Identify which cell holds the provided text, then report its (x, y) central coordinate. 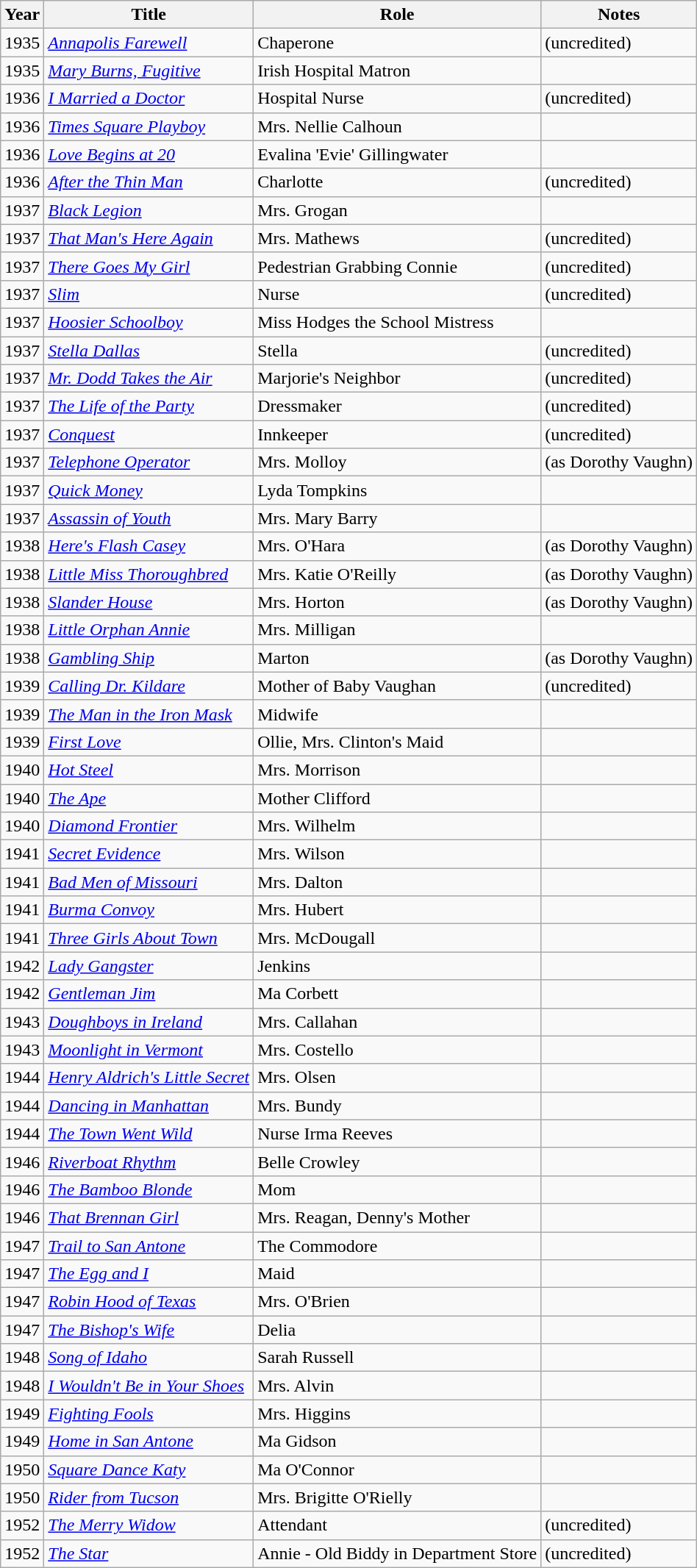
Mrs. O'Hara (397, 546)
Square Dance Katy (149, 1469)
Mrs. Dalton (397, 882)
Ma Corbett (397, 994)
The Star (149, 1553)
Nurse Irma Reeves (397, 1134)
Mrs. Grogan (397, 210)
Mother Clifford (397, 798)
Jenkins (397, 966)
Pedestrian Grabbing Connie (397, 266)
Trail to San Antone (149, 1246)
Mom (397, 1189)
Mrs. Costello (397, 1050)
Mrs. Katie O'Reilly (397, 574)
Stella (397, 351)
Mrs. Milligan (397, 630)
Annapolis Farewell (149, 43)
Marjorie's Neighbor (397, 379)
The Commodore (397, 1246)
Sarah Russell (397, 1358)
Maid (397, 1274)
Robin Hood of Texas (149, 1302)
Mother of Baby Vaughan (397, 686)
Lady Gangster (149, 966)
Mrs. Wilson (397, 854)
The Merry Widow (149, 1525)
After the Thin Man (149, 182)
Mrs. Hubert (397, 910)
Slim (149, 294)
Irish Hospital Matron (397, 71)
Mrs. Higgins (397, 1414)
Mrs. Callahan (397, 1022)
Mrs. Morrison (397, 770)
Assassin of Youth (149, 518)
The Life of the Party (149, 407)
I Wouldn't Be in Your Shoes (149, 1386)
Role (397, 15)
Mary Burns, Fugitive (149, 71)
Dancing in Manhattan (149, 1106)
Delia (397, 1330)
There Goes My Girl (149, 266)
Marton (397, 658)
Mrs. Molloy (397, 462)
Ollie, Mrs. Clinton's Maid (397, 742)
Ma O'Connor (397, 1469)
The Bishop's Wife (149, 1330)
Mrs. O'Brien (397, 1302)
Mr. Dodd Takes the Air (149, 379)
Little Miss Thoroughbred (149, 574)
Mrs. Mary Barry (397, 518)
Rider from Tucson (149, 1497)
That Brennan Girl (149, 1217)
Slander House (149, 602)
Hot Steel (149, 770)
Fighting Fools (149, 1414)
Notes (619, 15)
Henry Aldrich's Little Secret (149, 1078)
Hoosier Schoolboy (149, 322)
Annie - Old Biddy in Department Store (397, 1553)
Quick Money (149, 490)
The Ape (149, 798)
Love Begins at 20 (149, 154)
Moonlight in Vermont (149, 1050)
Mrs. Alvin (397, 1386)
Riverboat Rhythm (149, 1161)
Evalina 'Evie' Gillingwater (397, 154)
Lyda Tompkins (397, 490)
Mrs. Mathews (397, 238)
Miss Hodges the School Mistress (397, 322)
Mrs. Brigitte O'Rielly (397, 1497)
Diamond Frontier (149, 826)
Mrs. Olsen (397, 1078)
Year (22, 15)
Home in San Antone (149, 1442)
Conquest (149, 434)
Attendant (397, 1525)
Telephone Operator (149, 462)
Ma Gidson (397, 1442)
Midwife (397, 714)
Here's Flash Casey (149, 546)
The Bamboo Blonde (149, 1189)
Innkeeper (397, 434)
Bad Men of Missouri (149, 882)
Three Girls About Town (149, 938)
Mrs. Bundy (397, 1106)
Mrs. Reagan, Denny's Mother (397, 1217)
Hospital Nurse (397, 99)
Stella Dallas (149, 351)
First Love (149, 742)
Secret Evidence (149, 854)
The Man in the Iron Mask (149, 714)
Nurse (397, 294)
Title (149, 15)
Mrs. Horton (397, 602)
Mrs. Wilhelm (397, 826)
Song of Idaho (149, 1358)
Black Legion (149, 210)
Burma Convoy (149, 910)
Chaperone (397, 43)
Charlotte (397, 182)
Times Square Playboy (149, 126)
Dressmaker (397, 407)
Mrs. McDougall (397, 938)
Gentleman Jim (149, 994)
Belle Crowley (397, 1161)
Doughboys in Ireland (149, 1022)
Mrs. Nellie Calhoun (397, 126)
The Egg and I (149, 1274)
Calling Dr. Kildare (149, 686)
The Town Went Wild (149, 1134)
Gambling Ship (149, 658)
That Man's Here Again (149, 238)
Little Orphan Annie (149, 630)
I Married a Doctor (149, 99)
